Capture the cell that displays the provided text and extract its (X, Y) central coordinate. 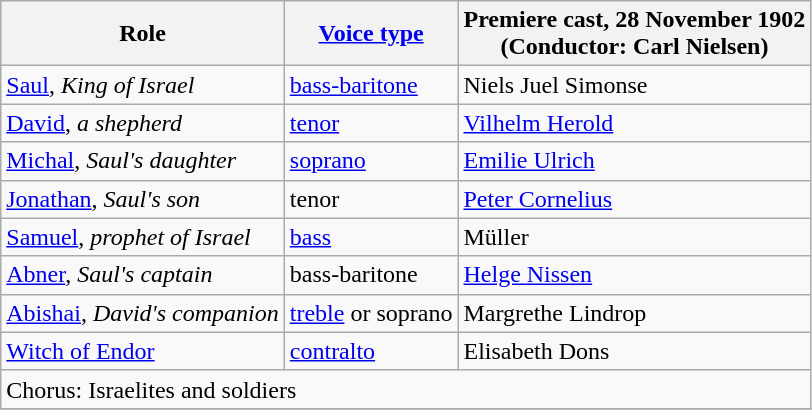
Helge Nissen (634, 275)
Samuel, prophet of Israel (143, 237)
David, a shepherd (143, 123)
Chorus: Israelites and soldiers (406, 389)
Niels Juel Simonse (634, 85)
Abishai, David's companion (143, 313)
Premiere cast, 28 November 1902(Conductor: Carl Nielsen) (634, 34)
Emilie Ulrich (634, 161)
Elisabeth Dons (634, 351)
Abner, Saul's captain (143, 275)
soprano (371, 161)
Role (143, 34)
Peter Cornelius (634, 199)
Margrethe Lindrop (634, 313)
Voice type (371, 34)
Jonathan, Saul's son (143, 199)
Vilhelm Herold (634, 123)
bass (371, 237)
Saul, King of Israel (143, 85)
treble or soprano (371, 313)
Witch of Endor (143, 351)
Müller (634, 237)
contralto (371, 351)
Michal, Saul's daughter (143, 161)
